Identify which cell holds the provided text, then report its [X, Y] central coordinate. 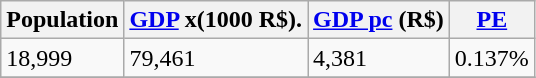
Population [62, 20]
GDP pc (R$) [379, 20]
PE [492, 20]
4,381 [379, 58]
18,999 [62, 58]
0.137% [492, 58]
GDP x(1000 R$). [216, 20]
79,461 [216, 58]
